Return [X, Y] of the center of cell containing provided text 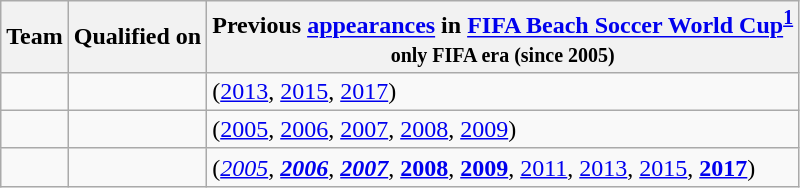
(2013, 2015, 2017) [503, 91]
(2005, 2006, 2007, 2008, 2009) [503, 129]
Qualified on [137, 37]
Previous appearances in FIFA Beach Soccer World Cup1only FIFA era (since 2005) [503, 37]
(2005, 2006, 2007, 2008, 2009, 2011, 2013, 2015, 2017) [503, 167]
Team [35, 37]
